Output the [X, Y] coordinate of the center of the cell containing the given text.  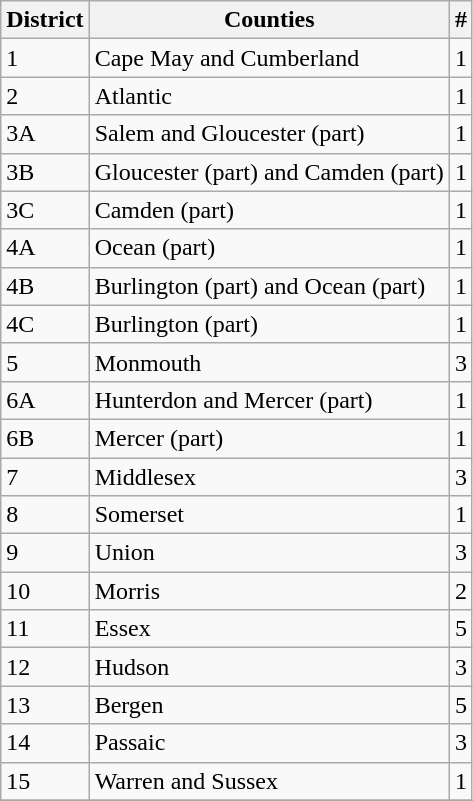
Hunterdon and Mercer (part) [269, 400]
Camden (part) [269, 210]
4B [45, 286]
Cape May and Cumberland [269, 58]
8 [45, 515]
Monmouth [269, 362]
10 [45, 591]
12 [45, 667]
3C [45, 210]
Salem and Gloucester (part) [269, 134]
7 [45, 477]
13 [45, 705]
3B [45, 172]
Mercer (part) [269, 438]
Essex [269, 629]
Morris [269, 591]
Burlington (part) and Ocean (part) [269, 286]
Union [269, 553]
15 [45, 781]
Burlington (part) [269, 324]
4C [45, 324]
Hudson [269, 667]
3A [45, 134]
Atlantic [269, 96]
Passaic [269, 743]
6A [45, 400]
11 [45, 629]
Gloucester (part) and Camden (part) [269, 172]
Warren and Sussex [269, 781]
Ocean (part) [269, 248]
# [460, 20]
9 [45, 553]
6B [45, 438]
Middlesex [269, 477]
District [45, 20]
Counties [269, 20]
4A [45, 248]
14 [45, 743]
Somerset [269, 515]
Bergen [269, 705]
